Scan for the cell matching the given text and deliver its [x, y] coordinate at center. 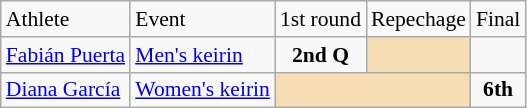
Men's keirin [202, 55]
Fabián Puerta [66, 55]
Women's keirin [202, 90]
2nd Q [320, 55]
Final [498, 19]
Event [202, 19]
6th [498, 90]
Athlete [66, 19]
Repechage [418, 19]
Diana García [66, 90]
1st round [320, 19]
